Provide the [X, Y] coordinate of the cell's center where the given text is located.  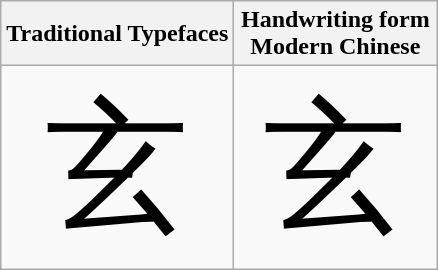
Handwriting formModern Chinese [336, 34]
Traditional Typefaces [118, 34]
